Determine the (X, Y) coordinate at the center of the cell enclosing the given text.  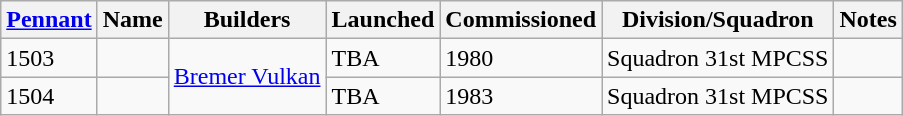
Bremer Vulkan (247, 77)
Launched (383, 20)
Pennant (49, 20)
Name (132, 20)
Commissioned (521, 20)
1983 (521, 96)
Notes (868, 20)
1980 (521, 58)
Builders (247, 20)
1503 (49, 58)
Division/Squadron (718, 20)
1504 (49, 96)
